Search for the cell housing the specified text and yield its [x, y] center coordinate. 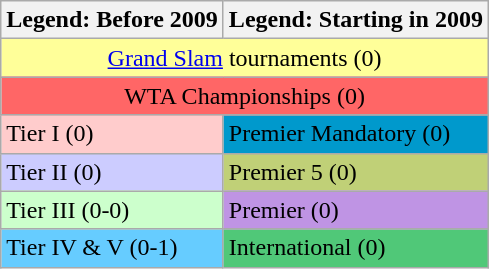
Tier III (0-0) [112, 210]
WTA Championships (0) [245, 96]
Tier IV & V (0-1) [112, 248]
Premier Mandatory (0) [356, 134]
Premier (0) [356, 210]
Tier I (0) [112, 134]
Grand Slam tournaments (0) [245, 58]
Legend: Before 2009 [112, 20]
International (0) [356, 248]
Legend: Starting in 2009 [356, 20]
Tier II (0) [112, 172]
Premier 5 (0) [356, 172]
